Detect which cell encompasses the target text, then output its (x, y) center coordinate. 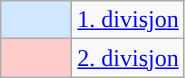
2. divisjon (128, 58)
1. divisjon (128, 20)
